Return [x, y] of the center of cell containing provided text 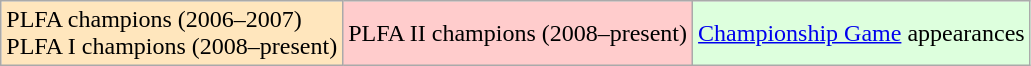
PLFA champions (2006–2007) PLFA I champions (2008–present) [172, 34]
PLFA II champions (2008–present) [518, 34]
Championship Game appearances [862, 34]
